Determine the [X, Y] coordinate at the center of the cell enclosing the given text.  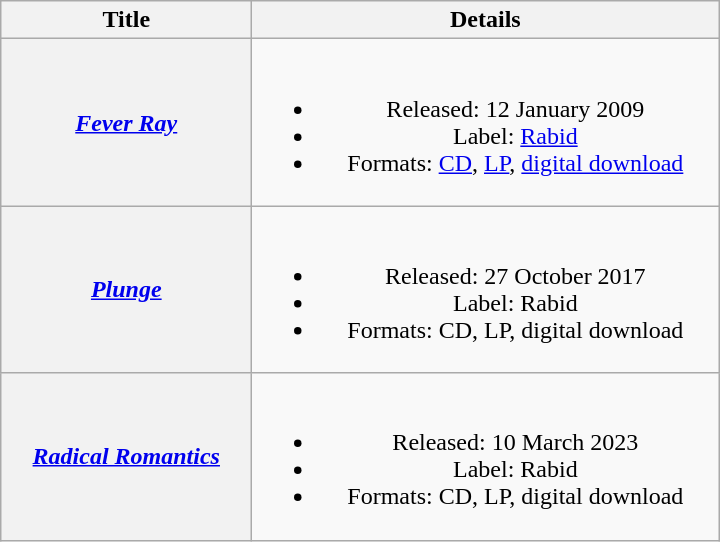
Released: 10 March 2023Label: RabidFormats: CD, LP, digital download [486, 456]
Released: 27 October 2017Label: RabidFormats: CD, LP, digital download [486, 290]
Released: 12 January 2009Label: RabidFormats: CD, LP, digital download [486, 122]
Details [486, 20]
Plunge [126, 290]
Fever Ray [126, 122]
Title [126, 20]
Radical Romantics [126, 456]
